Locate the cell with the specified text and output its (X, Y) center coordinate. 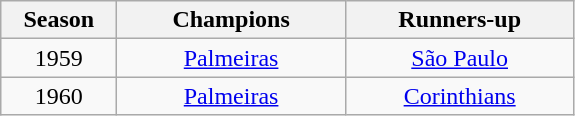
1959 (59, 58)
Runners-up (460, 20)
Champions (232, 20)
São Paulo (460, 58)
Corinthians (460, 96)
1960 (59, 96)
Season (59, 20)
